For the text-containing cell, return its midpoint in [x, y] coordinate format. 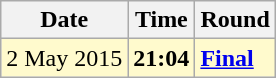
Time [162, 20]
Round [235, 20]
Date [64, 20]
21:04 [162, 58]
Final [235, 58]
2 May 2015 [64, 58]
